Return [X, Y] of the center of cell containing provided text 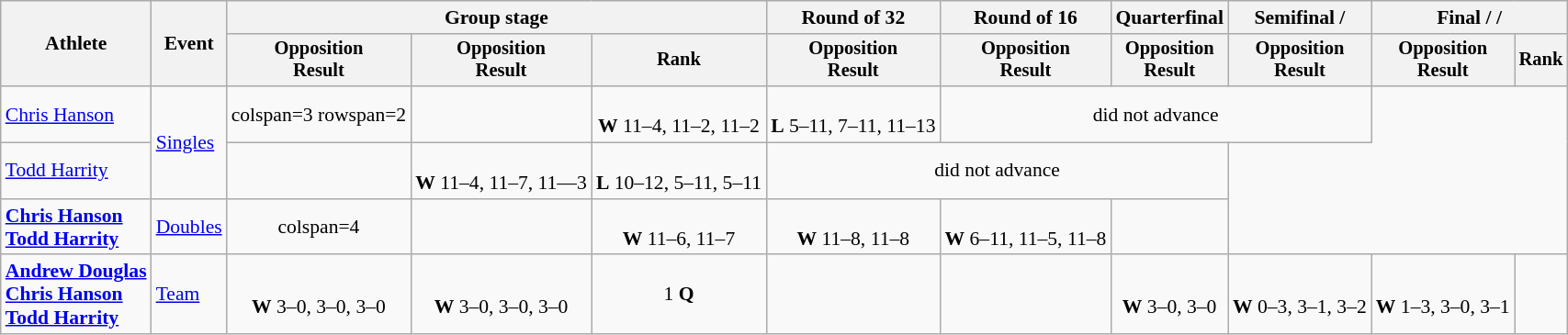
W 11–4, 11–2, 11–2 [679, 114]
Final / / [1470, 17]
Todd Harrity [76, 171]
Athlete [76, 44]
Semifinal / [1300, 17]
Singles [189, 142]
1 Q [679, 296]
colspan=4 [320, 228]
Group stage [496, 17]
Team [189, 296]
W 6–11, 11–5, 11–8 [1026, 228]
W 11–6, 11–7 [679, 228]
W 11–8, 11–8 [852, 228]
L 10–12, 5–11, 5–11 [679, 171]
L 5–11, 7–11, 11–13 [852, 114]
W 0–3, 3–1, 3–2 [1300, 296]
colspan=3 rowspan=2 [320, 114]
Round of 32 [852, 17]
W 11–4, 11–7, 11—3 [502, 171]
W 1–3, 3–0, 3–1 [1443, 296]
W 3–0, 3–0 [1169, 296]
Chris Hanson [76, 114]
Doubles [189, 228]
Event [189, 44]
Chris HansonTodd Harrity [76, 228]
Andrew DouglasChris HansonTodd Harrity [76, 296]
Quarterfinal [1169, 17]
Round of 16 [1026, 17]
